Provide the (X, Y) coordinate of the cell's center where the given text is located.  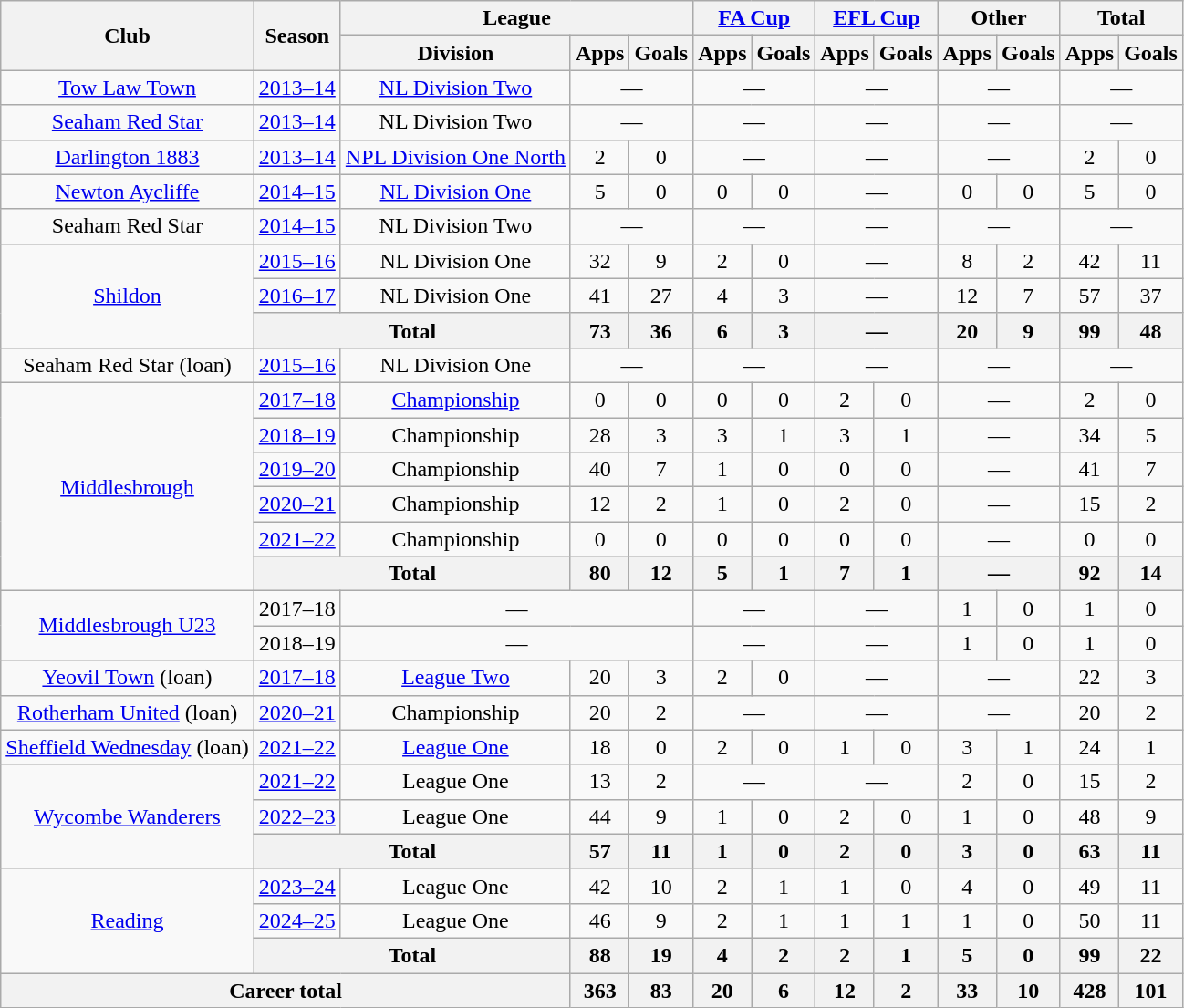
Wycombe Wanderers (128, 816)
44 (599, 816)
83 (661, 990)
2022–23 (297, 816)
46 (599, 920)
2023–24 (297, 886)
19 (661, 955)
Newton Aycliffe (128, 192)
2016–17 (297, 296)
32 (599, 261)
Darlington 1883 (128, 157)
FA Cup (754, 18)
13 (599, 782)
92 (1089, 574)
33 (967, 990)
Rotherham United (loan) (128, 712)
Middlesbrough (128, 486)
8 (967, 261)
428 (1089, 990)
50 (1089, 920)
80 (599, 574)
Shildon (128, 296)
Season (297, 36)
2019–20 (297, 470)
73 (599, 330)
2024–25 (297, 920)
Career total (286, 990)
Club (128, 36)
League (516, 18)
363 (599, 990)
Other (999, 18)
37 (1151, 296)
101 (1151, 990)
24 (1089, 747)
Tow Law Town (128, 88)
Middlesbrough U23 (128, 626)
NPL Division One North (455, 157)
28 (599, 435)
Sheffield Wednesday (loan) (128, 747)
Reading (128, 920)
Yeovil Town (loan) (128, 678)
88 (599, 955)
18 (599, 747)
Seaham Red Star (loan) (128, 365)
49 (1089, 886)
34 (1089, 435)
Division (455, 53)
EFL Cup (877, 18)
League Two (455, 678)
27 (661, 296)
14 (1151, 574)
36 (661, 330)
40 (599, 470)
63 (1089, 851)
